Find where the given text appears and provide that cell's center as (x, y) coordinate. 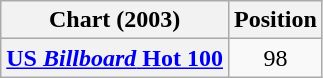
Chart (2003) (115, 20)
98 (276, 58)
US Billboard Hot 100 (115, 58)
Position (276, 20)
